For the text-containing cell, return its midpoint in (X, Y) coordinate format. 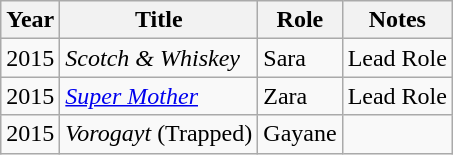
Role (300, 20)
Super Mother (159, 96)
Title (159, 20)
Sara (300, 58)
Scotch & Whiskey (159, 58)
Notes (397, 20)
Year (30, 20)
Vorogayt (Trapped) (159, 134)
Zara (300, 96)
Gayane (300, 134)
